Provide the (x, y) coordinate of the cell's center where the given text is located.  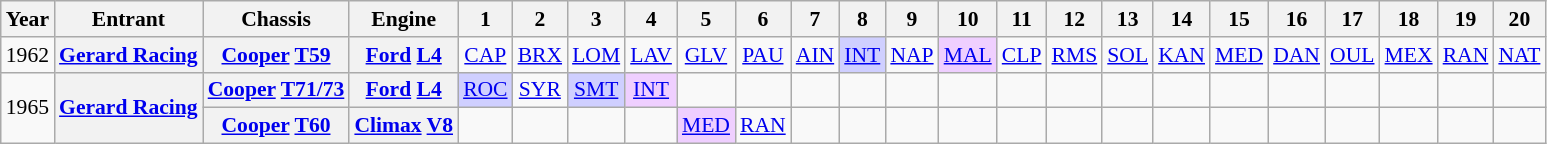
1965 (28, 108)
KAN (1182, 55)
9 (912, 19)
18 (1409, 19)
BRX (540, 55)
14 (1182, 19)
ROC (486, 90)
2 (540, 19)
CAP (486, 55)
15 (1239, 19)
RMS (1074, 55)
PAU (763, 55)
GLV (706, 55)
AIN (815, 55)
Entrant (128, 19)
10 (968, 19)
LOM (596, 55)
11 (1022, 19)
SMT (596, 90)
13 (1128, 19)
Climax V8 (404, 126)
5 (706, 19)
NAP (912, 55)
17 (1352, 19)
MEX (1409, 55)
Cooper T59 (276, 55)
Year (28, 19)
19 (1466, 19)
12 (1074, 19)
Chassis (276, 19)
SYR (540, 90)
8 (862, 19)
6 (763, 19)
4 (651, 19)
1 (486, 19)
DAN (1296, 55)
LAV (651, 55)
Cooper T71/73 (276, 90)
1962 (28, 55)
MAL (968, 55)
SOL (1128, 55)
OUL (1352, 55)
20 (1519, 19)
7 (815, 19)
NAT (1519, 55)
Engine (404, 19)
CLP (1022, 55)
Cooper T60 (276, 126)
16 (1296, 19)
3 (596, 19)
